Search for the cell housing the specified text and yield its (X, Y) center coordinate. 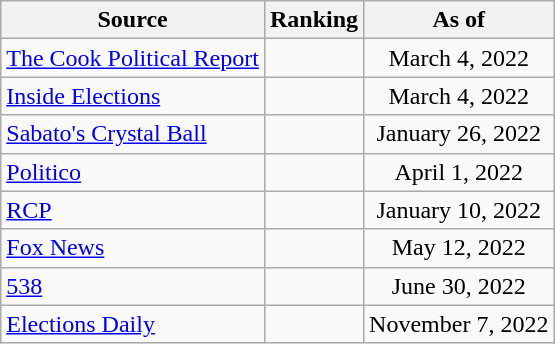
Elections Daily (133, 324)
June 30, 2022 (459, 286)
Politico (133, 172)
538 (133, 286)
RCP (133, 210)
January 10, 2022 (459, 210)
Inside Elections (133, 96)
Sabato's Crystal Ball (133, 134)
January 26, 2022 (459, 134)
May 12, 2022 (459, 248)
Fox News (133, 248)
April 1, 2022 (459, 172)
November 7, 2022 (459, 324)
The Cook Political Report (133, 58)
Ranking (314, 20)
As of (459, 20)
Source (133, 20)
